Locate the cell with the specified text and output its [X, Y] center coordinate. 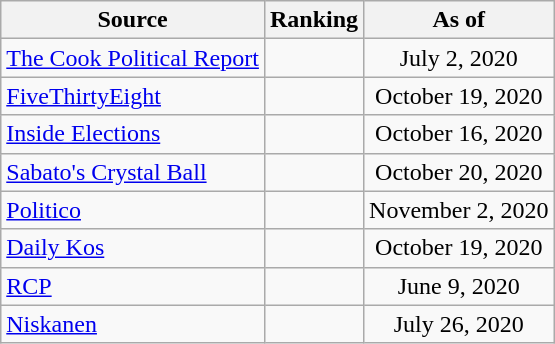
June 9, 2020 [459, 286]
October 16, 2020 [459, 134]
Niskanen [133, 324]
July 2, 2020 [459, 58]
Source [133, 20]
Politico [133, 210]
The Cook Political Report [133, 58]
RCP [133, 286]
Ranking [314, 20]
Daily Kos [133, 248]
July 26, 2020 [459, 324]
As of [459, 20]
November 2, 2020 [459, 210]
Inside Elections [133, 134]
October 20, 2020 [459, 172]
FiveThirtyEight [133, 96]
Sabato's Crystal Ball [133, 172]
